Provide the (X, Y) coordinate of the cell's center where the given text is located.  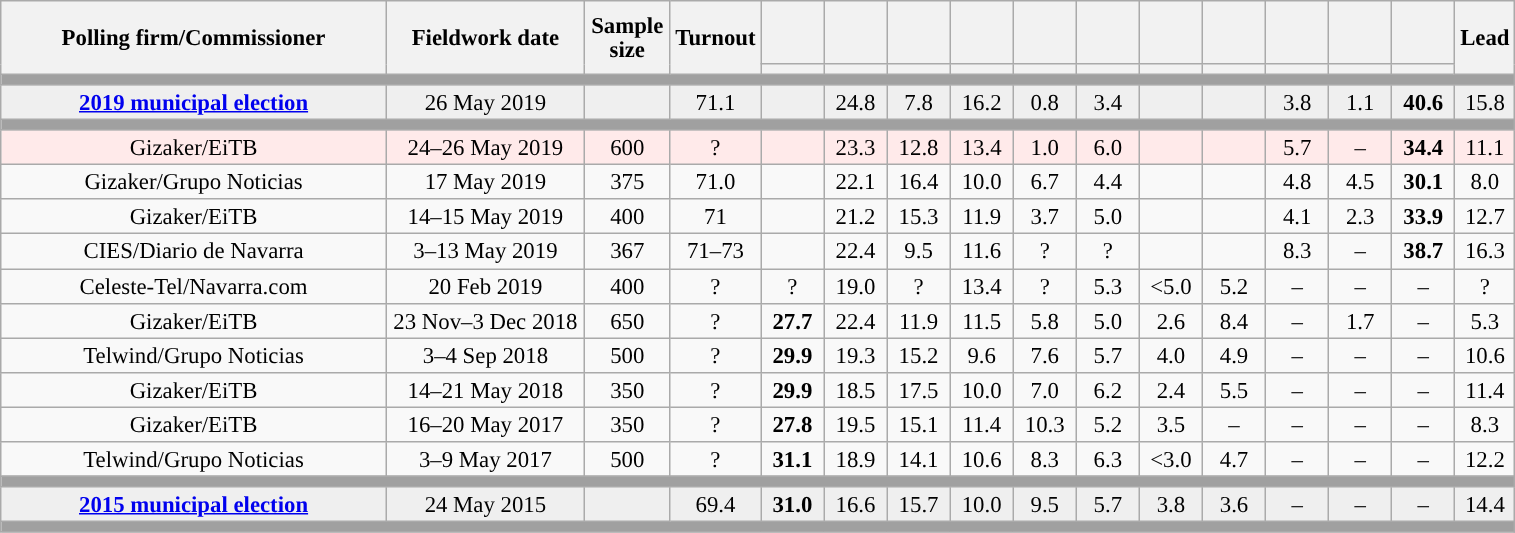
1.7 (1360, 320)
3–4 Sep 2018 (485, 356)
3.7 (1044, 218)
12.2 (1485, 460)
19.5 (856, 424)
Lead (1485, 38)
3–13 May 2019 (485, 252)
CIES/Diario de Navarra (194, 252)
12.7 (1485, 218)
34.4 (1424, 148)
71–73 (716, 252)
1.1 (1360, 102)
9.6 (982, 356)
1.0 (1044, 148)
4.4 (1108, 182)
16–20 May 2017 (485, 424)
27.8 (792, 424)
650 (627, 320)
Sample size (627, 38)
<5.0 (1170, 286)
11.6 (982, 252)
27.7 (792, 320)
17 May 2019 (485, 182)
Turnout (716, 38)
23 Nov–3 Dec 2018 (485, 320)
Gizaker/Grupo Noticias (194, 182)
<3.0 (1170, 460)
2.4 (1170, 390)
15.7 (918, 504)
3.5 (1170, 424)
6.2 (1108, 390)
16.2 (982, 102)
Celeste-Tel/Navarra.com (194, 286)
2.3 (1360, 218)
71.1 (716, 102)
7.8 (918, 102)
15.8 (1485, 102)
16.4 (918, 182)
18.9 (856, 460)
71.0 (716, 182)
Fieldwork date (485, 38)
11.5 (982, 320)
2.6 (1170, 320)
16.6 (856, 504)
21.2 (856, 218)
24–26 May 2019 (485, 148)
8.0 (1485, 182)
33.9 (1424, 218)
18.5 (856, 390)
14.1 (918, 460)
19.0 (856, 286)
2019 municipal election (194, 102)
8.4 (1234, 320)
4.0 (1170, 356)
22.1 (856, 182)
3–9 May 2017 (485, 460)
6.3 (1108, 460)
0.8 (1044, 102)
24 May 2015 (485, 504)
6.0 (1108, 148)
38.7 (1424, 252)
71 (716, 218)
11.1 (1485, 148)
24.8 (856, 102)
2015 municipal election (194, 504)
7.6 (1044, 356)
31.1 (792, 460)
23.3 (856, 148)
5.5 (1234, 390)
10.3 (1044, 424)
7.0 (1044, 390)
20 Feb 2019 (485, 286)
40.6 (1424, 102)
17.5 (918, 390)
16.3 (1485, 252)
3.6 (1234, 504)
14–15 May 2019 (485, 218)
15.2 (918, 356)
600 (627, 148)
375 (627, 182)
14–21 May 2018 (485, 390)
Polling firm/Commissioner (194, 38)
15.3 (918, 218)
4.1 (1298, 218)
4.9 (1234, 356)
3.4 (1108, 102)
31.0 (792, 504)
19.3 (856, 356)
6.7 (1044, 182)
30.1 (1424, 182)
4.7 (1234, 460)
4.8 (1298, 182)
26 May 2019 (485, 102)
12.8 (918, 148)
14.4 (1485, 504)
15.1 (918, 424)
367 (627, 252)
5.8 (1044, 320)
69.4 (716, 504)
4.5 (1360, 182)
